Scan for the cell matching the given text and deliver its (x, y) coordinate at center. 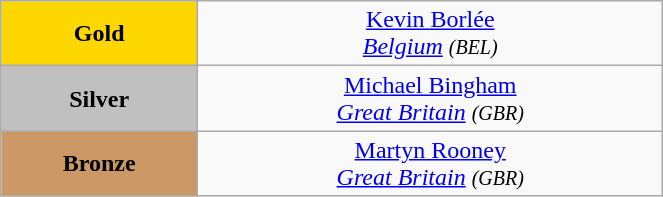
Martyn RooneyGreat Britain (GBR) (430, 164)
Michael BinghamGreat Britain (GBR) (430, 98)
Gold (100, 34)
Silver (100, 98)
Bronze (100, 164)
Kevin BorléeBelgium (BEL) (430, 34)
